Scan for the cell matching the given text and deliver its [x, y] coordinate at center. 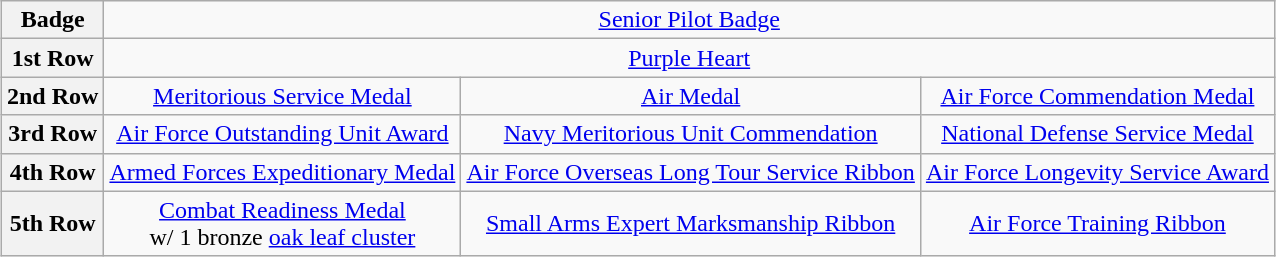
Air Force Overseas Long Tour Service Ribbon [691, 172]
Badge [52, 20]
Senior Pilot Badge [690, 20]
2nd Row [52, 96]
National Defense Service Medal [1097, 134]
Air Medal [691, 96]
Combat Readiness Medalw/ 1 bronze oak leaf cluster [282, 224]
1st Row [52, 58]
4th Row [52, 172]
5th Row [52, 224]
Air Force Commendation Medal [1097, 96]
Meritorious Service Medal [282, 96]
3rd Row [52, 134]
Air Force Training Ribbon [1097, 224]
Navy Meritorious Unit Commendation [691, 134]
Air Force Longevity Service Award [1097, 172]
Small Arms Expert Marksmanship Ribbon [691, 224]
Air Force Outstanding Unit Award [282, 134]
Armed Forces Expeditionary Medal [282, 172]
Purple Heart [690, 58]
